Locate the cell with the specified text and output its (X, Y) center coordinate. 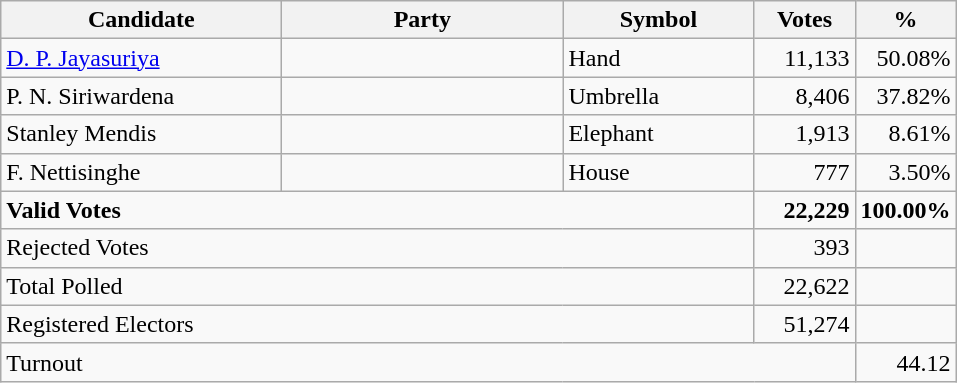
Party (422, 20)
Votes (804, 20)
Valid Votes (378, 210)
Candidate (142, 20)
777 (804, 172)
11,133 (804, 58)
Registered Electors (378, 324)
8,406 (804, 96)
37.82% (906, 96)
22,622 (804, 286)
F. Nettisinghe (142, 172)
Elephant (658, 134)
Rejected Votes (378, 248)
House (658, 172)
Total Polled (378, 286)
3.50% (906, 172)
D. P. Jayasuriya (142, 58)
Stanley Mendis (142, 134)
Hand (658, 58)
50.08% (906, 58)
8.61% (906, 134)
51,274 (804, 324)
P. N. Siriwardena (142, 96)
44.12 (906, 362)
22,229 (804, 210)
Turnout (428, 362)
Umbrella (658, 96)
393 (804, 248)
% (906, 20)
100.00% (906, 210)
Symbol (658, 20)
1,913 (804, 134)
